Capture the cell that displays the provided text and extract its [x, y] central coordinate. 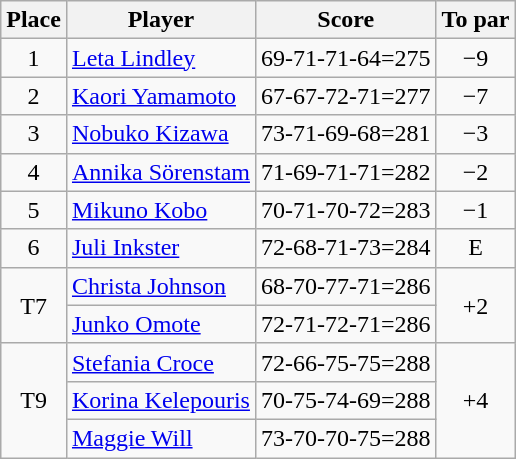
Stefania Croce [160, 362]
73-71-69-68=281 [346, 134]
−2 [476, 172]
Christa Johnson [160, 286]
T9 [34, 400]
Korina Kelepouris [160, 400]
68-70-77-71=286 [346, 286]
+2 [476, 305]
−9 [476, 58]
Player [160, 20]
Maggie Will [160, 438]
69-71-71-64=275 [346, 58]
71-69-71-71=282 [346, 172]
4 [34, 172]
2 [34, 96]
To par [476, 20]
Annika Sörenstam [160, 172]
−1 [476, 210]
1 [34, 58]
Nobuko Kizawa [160, 134]
Kaori Yamamoto [160, 96]
72-66-75-75=288 [346, 362]
Mikuno Kobo [160, 210]
3 [34, 134]
Score [346, 20]
5 [34, 210]
6 [34, 248]
−3 [476, 134]
−7 [476, 96]
E [476, 248]
Place [34, 20]
70-71-70-72=283 [346, 210]
T7 [34, 305]
Leta Lindley [160, 58]
Juli Inkster [160, 248]
72-71-72-71=286 [346, 324]
70-75-74-69=288 [346, 400]
73-70-70-75=288 [346, 438]
+4 [476, 400]
Junko Omote [160, 324]
72-68-71-73=284 [346, 248]
67-67-72-71=277 [346, 96]
